Scan for the cell matching the given text and deliver its [x, y] coordinate at center. 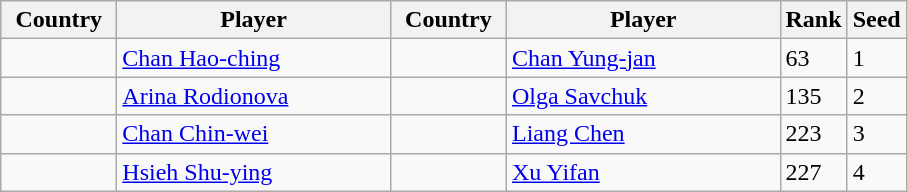
Seed [876, 20]
Xu Yifan [643, 172]
Arina Rodionova [254, 96]
135 [814, 96]
Olga Savchuk [643, 96]
Chan Chin-wei [254, 134]
223 [814, 134]
3 [876, 134]
Chan Yung-jan [643, 58]
Chan Hao-ching [254, 58]
227 [814, 172]
2 [876, 96]
Rank [814, 20]
4 [876, 172]
Hsieh Shu-ying [254, 172]
Liang Chen [643, 134]
63 [814, 58]
1 [876, 58]
